Find where the given text appears and provide that cell's center as (x, y) coordinate. 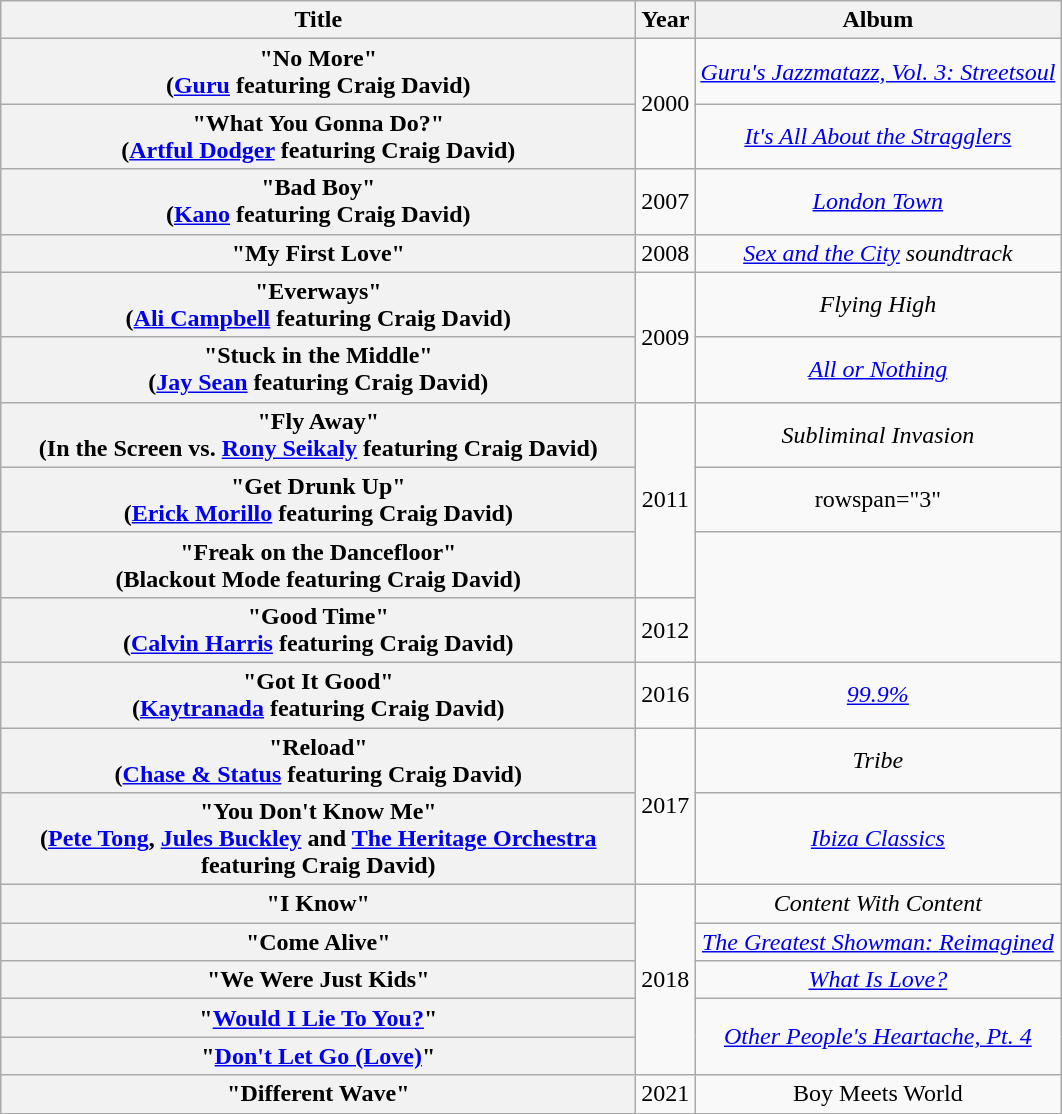
99.9% (878, 694)
Flying High (878, 304)
Album (878, 20)
"Everways"(Ali Campbell featuring Craig David) (318, 304)
rowspan="3" (878, 500)
2021 (666, 1094)
Boy Meets World (878, 1094)
Tribe (878, 760)
2018 (666, 980)
London Town (878, 202)
It's All About the Stragglers (878, 136)
"No More"(Guru featuring Craig David) (318, 72)
"Would I Lie To You?" (318, 1018)
All or Nothing (878, 370)
Guru's Jazzmatazz, Vol. 3: Streetsoul (878, 72)
Sex and the City soundtrack (878, 253)
2011 (666, 500)
"You Don't Know Me"(Pete Tong, Jules Buckley and The Heritage Orchestra featuring Craig David) (318, 839)
2007 (666, 202)
"Don't Let Go (Love)" (318, 1056)
Title (318, 20)
"Reload"(Chase & Status featuring Craig David) (318, 760)
Ibiza Classics (878, 839)
The Greatest Showman: Reimagined (878, 942)
"Come Alive" (318, 942)
2012 (666, 630)
2016 (666, 694)
"My First Love" (318, 253)
"Stuck in the Middle"(Jay Sean featuring Craig David) (318, 370)
Content With Content (878, 904)
2000 (666, 104)
"What You Gonna Do?"(Artful Dodger featuring Craig David) (318, 136)
2017 (666, 806)
Subliminal Invasion (878, 434)
"We Were Just Kids" (318, 980)
Other People's Heartache, Pt. 4 (878, 1037)
"Bad Boy"(Kano featuring Craig David) (318, 202)
Year (666, 20)
"Fly Away"(In the Screen vs. Rony Seikaly featuring Craig David) (318, 434)
"Get Drunk Up"(Erick Morillo featuring Craig David) (318, 500)
"Different Wave" (318, 1094)
"Freak on the Dancefloor"(Blackout Mode featuring Craig David) (318, 564)
"I Know" (318, 904)
"Good Time"(Calvin Harris featuring Craig David) (318, 630)
2008 (666, 253)
"Got It Good"(Kaytranada featuring Craig David) (318, 694)
2009 (666, 337)
What Is Love? (878, 980)
